Provide the [X, Y] coordinate of the cell's center where the given text is located.  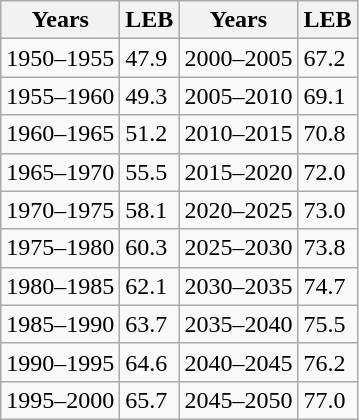
69.1 [328, 96]
49.3 [150, 96]
75.5 [328, 324]
2045–2050 [238, 400]
1960–1965 [60, 134]
1980–1985 [60, 286]
67.2 [328, 58]
62.1 [150, 286]
1965–1970 [60, 172]
1995–2000 [60, 400]
1985–1990 [60, 324]
2015–2020 [238, 172]
64.6 [150, 362]
60.3 [150, 248]
63.7 [150, 324]
73.0 [328, 210]
2035–2040 [238, 324]
65.7 [150, 400]
2030–2035 [238, 286]
1955–1960 [60, 96]
77.0 [328, 400]
1970–1975 [60, 210]
1975–1980 [60, 248]
72.0 [328, 172]
2000–2005 [238, 58]
73.8 [328, 248]
70.8 [328, 134]
2010–2015 [238, 134]
2025–2030 [238, 248]
58.1 [150, 210]
55.5 [150, 172]
1950–1955 [60, 58]
2040–2045 [238, 362]
76.2 [328, 362]
51.2 [150, 134]
2020–2025 [238, 210]
47.9 [150, 58]
1990–1995 [60, 362]
74.7 [328, 286]
2005–2010 [238, 96]
